Identify which cell holds the provided text, then report its [x, y] central coordinate. 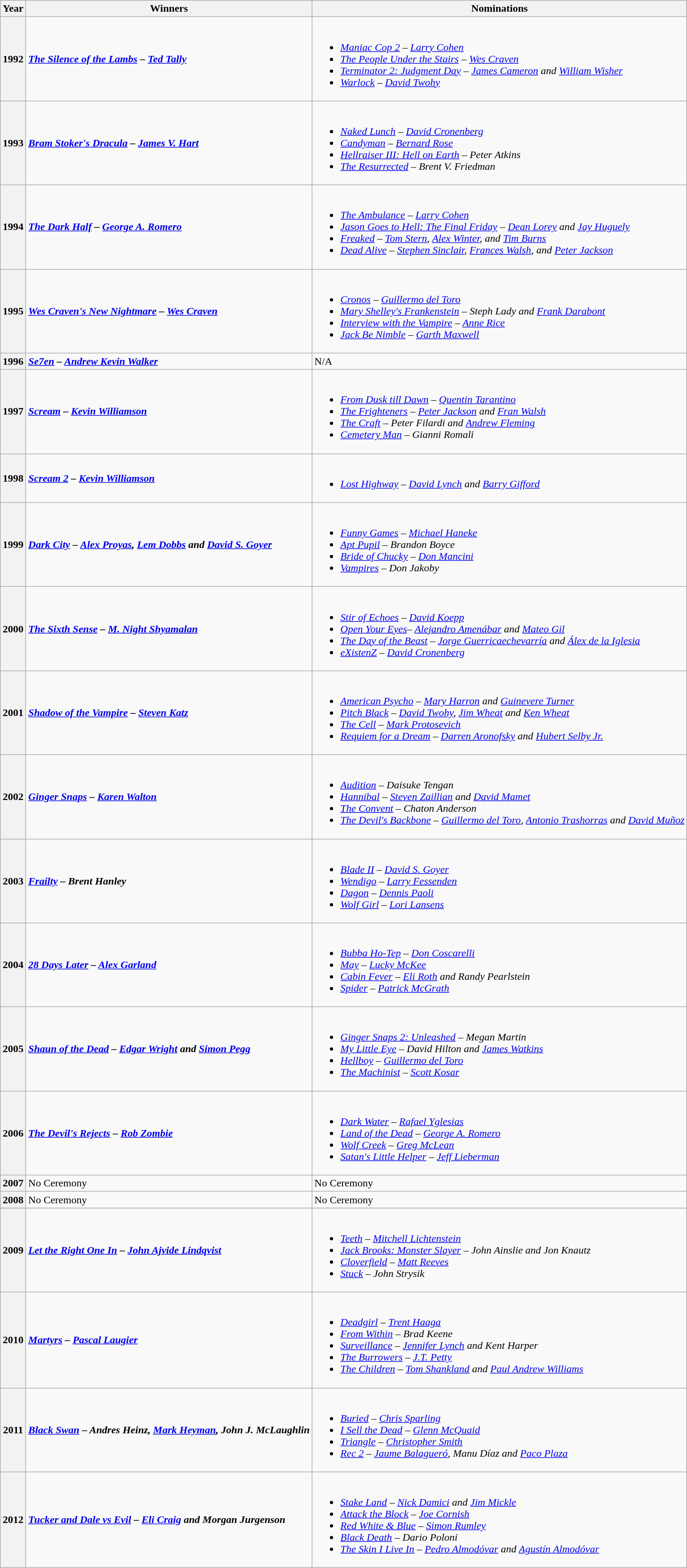
Naked Lunch – David CronenbergCandyman – Bernard RoseHellraiser III: Hell on Earth – Peter AtkinsThe Resurrected – Brent V. Friedman [500, 143]
Martyrs – Pascal Laugier [169, 1340]
Scream 2 – Kevin Williamson [169, 478]
1997 [13, 411]
Se7en – Andrew Kevin Walker [169, 361]
2004 [13, 965]
2011 [13, 1430]
1992 [13, 59]
Scream – Kevin Williamson [169, 411]
Dark City – Alex Proyas, Lem Dobbs and David S. Goyer [169, 544]
Tucker and Dale vs Evil – Eli Craig and Morgan Jurgenson [169, 1519]
2006 [13, 1133]
2002 [13, 797]
2007 [13, 1183]
2008 [13, 1200]
The Devil's Rejects – Rob Zombie [169, 1133]
Let the Right One In – John Ajvide Lindqvist [169, 1250]
The Dark Half – George A. Romero [169, 227]
1996 [13, 361]
Wes Craven's New Nightmare – Wes Craven [169, 311]
The Sixth Sense – M. Night Shyamalan [169, 628]
Frailty – Brent Hanley [169, 881]
1994 [13, 227]
Dark Water – Rafael YglesiasLand of the Dead – George A. RomeroWolf Creek – Greg McLeanSatan's Little Helper – Jeff Lieberman [500, 1133]
Year [13, 9]
1999 [13, 544]
2012 [13, 1519]
Ginger Snaps 2: Unleashed – Megan MartinMy Little Eye – David Hilton and James WatkinsHellboy – Guillermo del ToroThe Machinist – Scott Kosar [500, 1049]
Ginger Snaps – Karen Walton [169, 797]
Black Swan – Andres Heinz, Mark Heyman, John J. McLaughlin [169, 1430]
1998 [13, 478]
Nominations [500, 9]
The Silence of the Lambs – Ted Tally [169, 59]
Shaun of the Dead – Edgar Wright and Simon Pegg [169, 1049]
28 Days Later – Alex Garland [169, 965]
2001 [13, 713]
Maniac Cop 2 – Larry CohenThe People Under the Stairs – Wes CravenTerminator 2: Judgment Day – James Cameron and William WisherWarlock – David Twohy [500, 59]
2000 [13, 628]
Funny Games – Michael HanekeApt Pupil – Brandon BoyceBride of Chucky – Don ManciniVampires – Don Jakoby [500, 544]
2003 [13, 881]
Shadow of the Vampire – Steven Katz [169, 713]
1993 [13, 143]
N/A [500, 361]
Blade II – David S. GoyerWendigo – Larry FessendenDagon – Dennis PaoliWolf Girl – Lori Lansens [500, 881]
Teeth – Mitchell LichtensteinJack Brooks: Monster Slayer – John Ainslie and Jon KnautzCloverfield – Matt ReevesStuck – John Strysik [500, 1250]
2009 [13, 1250]
Bubba Ho-Tep – Don CoscarelliMay – Lucky McKeeCabin Fever – Eli Roth and Randy PearlsteinSpider – Patrick McGrath [500, 965]
Buried – Chris SparlingI Sell the Dead – Glenn McQuaidTriangle – Christopher SmithRec 2 – Jaume Balagueró, Manu Díaz and Paco Plaza [500, 1430]
Winners [169, 9]
Bram Stoker's Dracula – James V. Hart [169, 143]
Lost Highway – David Lynch and Barry Gifford [500, 478]
1995 [13, 311]
2005 [13, 1049]
2010 [13, 1340]
